Return the (x, y) coordinate for the center point of the cell that contains the specified text.  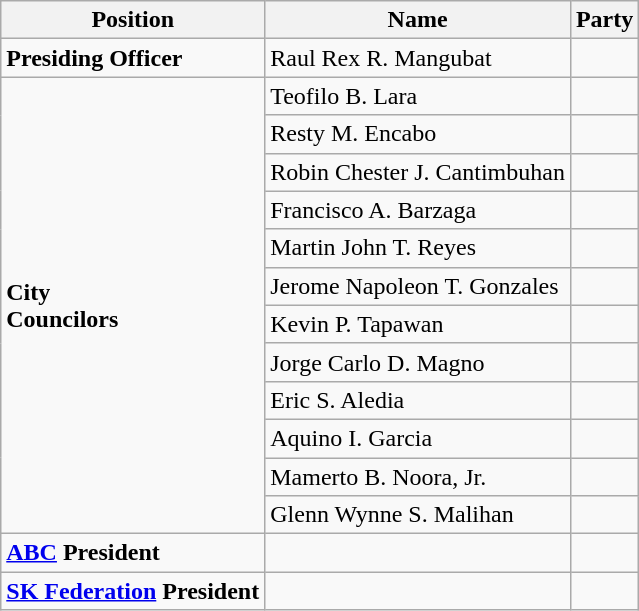
ABC President (133, 553)
Position (133, 20)
Robin Chester J. Cantimbuhan (418, 172)
Raul Rex R. Mangubat (418, 58)
Jorge Carlo D. Magno (418, 362)
Martin John T. Reyes (418, 248)
Jerome Napoleon T. Gonzales (418, 286)
Party (604, 20)
Mamerto B. Noora, Jr. (418, 477)
Francisco A. Barzaga (418, 210)
Aquino I. Garcia (418, 438)
Name (418, 20)
Eric S. Aledia (418, 400)
CityCouncilors (133, 306)
Presiding Officer (133, 58)
Teofilo B. Lara (418, 96)
SK Federation President (133, 591)
Kevin P. Tapawan (418, 324)
Resty M. Encabo (418, 134)
Glenn Wynne S. Malihan (418, 515)
